Find where the given text appears and provide that cell's center as (x, y) coordinate. 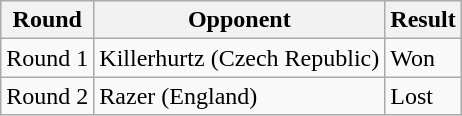
Result (423, 20)
Opponent (240, 20)
Killerhurtz (Czech Republic) (240, 58)
Round 1 (48, 58)
Razer (England) (240, 96)
Won (423, 58)
Round (48, 20)
Lost (423, 96)
Round 2 (48, 96)
